Capture the cell that displays the provided text and extract its (X, Y) central coordinate. 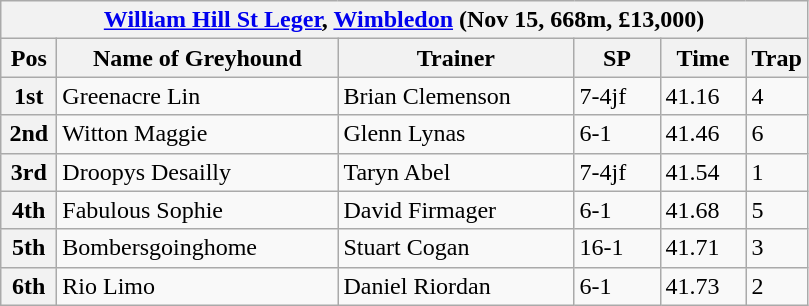
Daniel Riordan (456, 286)
2 (776, 286)
Time (703, 58)
1st (29, 96)
6th (29, 286)
Droopys Desailly (198, 172)
David Firmager (456, 210)
2nd (29, 134)
4 (776, 96)
1 (776, 172)
5th (29, 248)
16-1 (617, 248)
41.16 (703, 96)
41.73 (703, 286)
Pos (29, 58)
5 (776, 210)
Brian Clemenson (456, 96)
41.46 (703, 134)
41.54 (703, 172)
3 (776, 248)
6 (776, 134)
Trainer (456, 58)
Witton Maggie (198, 134)
Taryn Abel (456, 172)
Fabulous Sophie (198, 210)
Greenacre Lin (198, 96)
William Hill St Leger, Wimbledon (Nov 15, 668m, £13,000) (404, 20)
41.68 (703, 210)
Rio Limo (198, 286)
Glenn Lynas (456, 134)
Trap (776, 58)
Stuart Cogan (456, 248)
3rd (29, 172)
41.71 (703, 248)
Name of Greyhound (198, 58)
4th (29, 210)
Bombersgoinghome (198, 248)
SP (617, 58)
